Find where the given text appears and provide that cell's center as [x, y] coordinate. 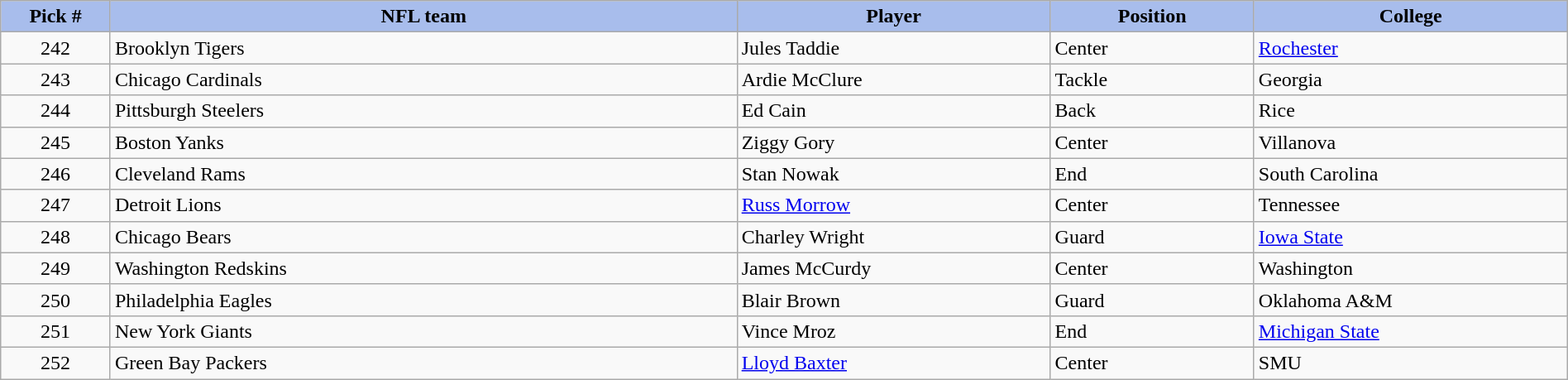
Chicago Cardinals [423, 79]
Ardie McClure [893, 79]
Charley Wright [893, 237]
252 [56, 363]
Tackle [1152, 79]
James McCurdy [893, 268]
251 [56, 331]
Pittsburgh Steelers [423, 111]
Detroit Lions [423, 205]
Vince Mroz [893, 331]
248 [56, 237]
Oklahoma A&M [1411, 300]
NFL team [423, 17]
Brooklyn Tigers [423, 48]
Boston Yanks [423, 142]
Back [1152, 111]
Washington [1411, 268]
242 [56, 48]
Rice [1411, 111]
245 [56, 142]
Player [893, 17]
Michigan State [1411, 331]
Russ Morrow [893, 205]
250 [56, 300]
Ed Cain [893, 111]
Washington Redskins [423, 268]
249 [56, 268]
247 [56, 205]
Chicago Bears [423, 237]
Pick # [56, 17]
Lloyd Baxter [893, 363]
SMU [1411, 363]
Iowa State [1411, 237]
243 [56, 79]
244 [56, 111]
Jules Taddie [893, 48]
Blair Brown [893, 300]
Ziggy Gory [893, 142]
College [1411, 17]
Georgia [1411, 79]
South Carolina [1411, 174]
New York Giants [423, 331]
Rochester [1411, 48]
Villanova [1411, 142]
Position [1152, 17]
Cleveland Rams [423, 174]
Tennessee [1411, 205]
Green Bay Packers [423, 363]
Stan Nowak [893, 174]
Philadelphia Eagles [423, 300]
246 [56, 174]
